Locate the cell with the specified text and output its (x, y) center coordinate. 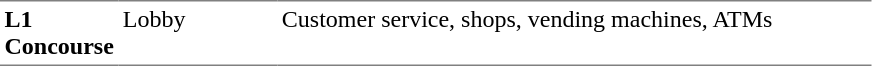
Customer service, shops, vending machines, ATMs (574, 33)
L1Concourse (59, 33)
Lobby (198, 33)
